Identify which cell holds the provided text, then report its (x, y) central coordinate. 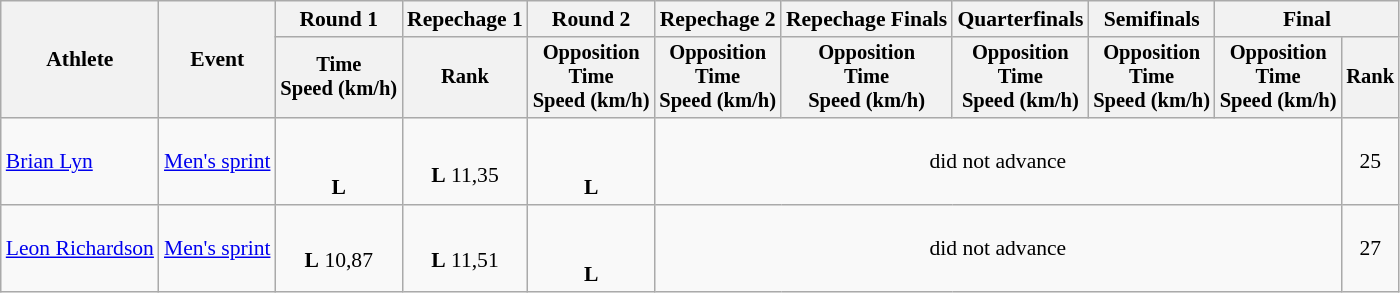
27 (1370, 248)
Quarterfinals (1020, 19)
L 10,87 (340, 248)
Repechage 1 (465, 19)
TimeSpeed (km/h) (340, 78)
Semifinals (1152, 19)
Brian Lyn (80, 162)
Repechage 2 (718, 19)
Athlete (80, 60)
Event (218, 60)
Round 1 (340, 19)
L 11,51 (465, 248)
Leon Richardson (80, 248)
L 11,35 (465, 162)
Final (1307, 19)
Round 2 (592, 19)
25 (1370, 162)
Repechage Finals (866, 19)
